Identify which cell holds the provided text, then report its [x, y] central coordinate. 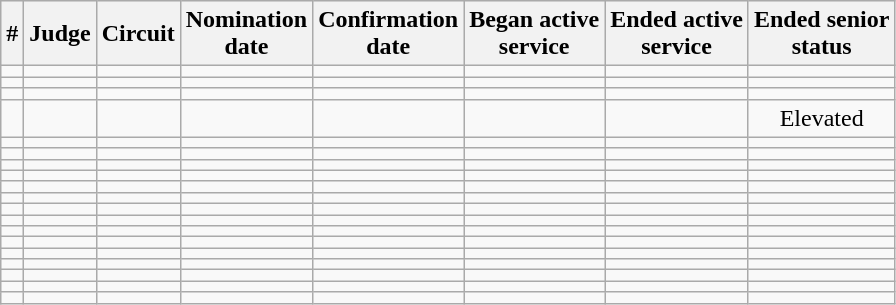
Elevated [821, 118]
# [12, 34]
Began activeservice [534, 34]
Judge [60, 34]
Confirmationdate [388, 34]
Nominationdate [246, 34]
Ended activeservice [677, 34]
Ended seniorstatus [821, 34]
Circuit [138, 34]
